Scan for the cell matching the given text and deliver its (X, Y) coordinate at center. 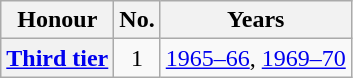
1 (137, 58)
No. (137, 20)
Third tier (58, 58)
1965–66, 1969–70 (256, 58)
Years (256, 20)
Honour (58, 20)
